Locate the cell with the specified text and output its (x, y) center coordinate. 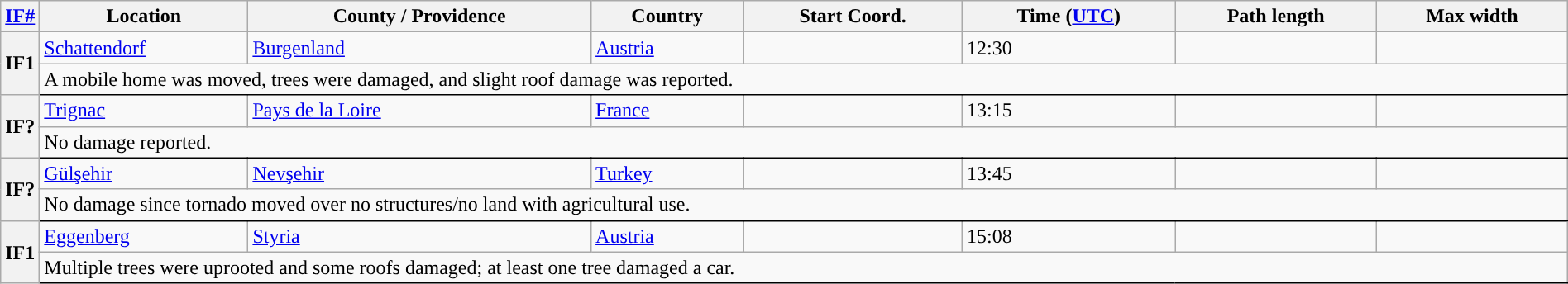
13:15 (1069, 111)
Turkey (667, 173)
Burgenland (420, 48)
Start Coord. (853, 17)
Eggenberg (144, 236)
Max width (1472, 17)
Multiple trees were uprooted and some roofs damaged; at least one tree damaged a car. (804, 267)
12:30 (1069, 48)
No damage since tornado moved over no structures/no land with agricultural use. (804, 205)
Pays de la Loire (420, 111)
A mobile home was moved, trees were damaged, and slight roof damage was reported. (804, 79)
Styria (420, 236)
Time (UTC) (1069, 17)
15:08 (1069, 236)
Location (144, 17)
13:45 (1069, 173)
No damage reported. (804, 142)
Trignac (144, 111)
County / Providence (420, 17)
Nevşehir (420, 173)
IF# (20, 17)
Path length (1275, 17)
Country (667, 17)
Gülşehir (144, 173)
Schattendorf (144, 48)
France (667, 111)
